From the cell containing the given text, extract its center point as (x, y) coordinate. 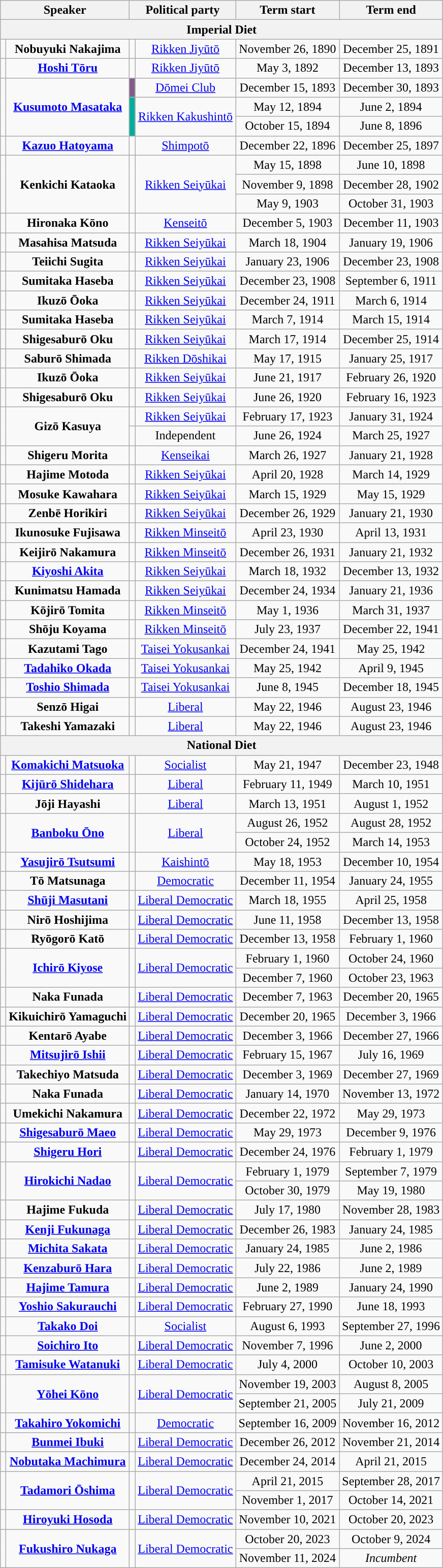
December 13, 1893 (391, 68)
December 30, 1893 (391, 87)
Takeshi Yamazaki (68, 726)
March 18, 1932 (288, 571)
March 13, 1951 (288, 803)
Kazutami Tago (68, 649)
January 23, 1906 (288, 262)
March 17, 1914 (288, 339)
March 15, 1914 (391, 320)
August 1, 1952 (391, 803)
February 16, 1923 (391, 397)
December 3, 1969 (288, 1074)
Kenseikai (185, 455)
November 7, 1996 (288, 1345)
June 2, 2000 (391, 1345)
October 24, 1960 (391, 958)
Keijirō Nakamura (68, 552)
Senzō Higai (68, 707)
December 5, 1903 (288, 223)
December 26, 1983 (288, 1229)
March 10, 1951 (391, 784)
Yasujirō Tsutsumi (68, 862)
Takako Doi (68, 1326)
February 17, 1923 (288, 416)
January 25, 1917 (391, 358)
November 21, 2014 (391, 1442)
June 8, 1896 (391, 126)
October 30, 1979 (288, 1191)
March 6, 1914 (391, 300)
February 27, 1990 (288, 1307)
March 14, 1953 (391, 842)
December 25, 1914 (391, 339)
March 18, 1904 (288, 243)
December 13, 1932 (391, 571)
October 24, 1952 (288, 842)
Kunimatsu Hamada (68, 591)
Jōji Hayashi (68, 803)
June 26, 1924 (288, 436)
Mitsujirō Ishii (68, 1055)
Gizō Kasuya (68, 426)
April 13, 1931 (391, 532)
Kiyoshi Akita (68, 571)
October 23, 1963 (391, 978)
August 26, 1952 (288, 823)
Takechiyo Matsuda (68, 1074)
December 10, 1954 (391, 862)
Tō Matsunaga (68, 881)
Nobuyuki Nakajima (68, 49)
June 11, 1958 (288, 920)
May 19, 1980 (391, 1191)
November 19, 2003 (288, 1384)
Masahisa Matsuda (68, 243)
Kenji Fukunaga (68, 1229)
December 24, 1976 (288, 1152)
October 10, 2003 (391, 1365)
March 7, 1914 (288, 320)
June 2, 1894 (391, 107)
January 21, 1932 (391, 552)
Bunmei Ibuki (68, 1442)
Kenzaburō Hara (68, 1268)
January 24, 1990 (391, 1287)
March 14, 1929 (391, 474)
Political party (183, 10)
September 28, 2017 (391, 1481)
April 23, 1930 (288, 532)
November 1, 2017 (288, 1500)
May 17, 1915 (288, 358)
December 27, 1969 (391, 1074)
July 16, 1969 (391, 1055)
December 22, 1896 (288, 145)
December 7, 1963 (288, 997)
September 6, 1911 (391, 281)
February 11, 1949 (288, 784)
August 28, 1952 (391, 823)
June 21, 1917 (288, 378)
December 22, 1972 (288, 1113)
July 17, 1980 (288, 1210)
May 15, 1898 (288, 165)
December 9, 1976 (391, 1132)
October 15, 1894 (288, 126)
Shigeru Hori (68, 1152)
May 15, 1929 (391, 494)
October 9, 2024 (391, 1539)
June 18, 1993 (391, 1307)
Nobutaka Machimura (68, 1461)
July 4, 2000 (288, 1365)
May 1, 1936 (288, 610)
March 18, 1955 (288, 900)
January 24, 1955 (391, 881)
July 23, 1937 (288, 629)
December 25, 1891 (391, 49)
Hajime Fukuda (68, 1210)
April 9, 1945 (391, 668)
Kijūrō Shidehara (68, 784)
Term start (288, 10)
October 14, 2021 (391, 1500)
March 31, 1937 (391, 610)
July 22, 1986 (288, 1268)
May 21, 1947 (288, 765)
Yōhei Kōno (68, 1394)
December 22, 1941 (391, 629)
February 26, 1920 (391, 378)
December 24, 1934 (288, 591)
Kōjirō Tomita (68, 610)
November 26, 1890 (288, 49)
Michita Sakata (68, 1249)
November 10, 2021 (288, 1520)
Saburō Shimada (68, 358)
Incumbent (391, 1558)
November 9, 1898 (288, 184)
Shigeru Morita (68, 455)
April 25, 1958 (391, 900)
September 27, 1996 (391, 1326)
Term end (391, 10)
November 28, 1983 (391, 1210)
August 8, 2005 (391, 1384)
Ryōgorō Katō (68, 939)
September 21, 2005 (288, 1403)
Shimpotō (185, 145)
September 7, 1979 (391, 1171)
Tadamori Ōshima (68, 1491)
Dōmei Club (185, 87)
December 24, 1941 (288, 649)
December 11, 1903 (391, 223)
Nirō Hoshijima (68, 920)
Yoshio Sakurauchi (68, 1307)
December 11, 1954 (288, 881)
Mosuke Kawahara (68, 494)
Toshio Shimada (68, 687)
Teiichi Sugita (68, 262)
January 31, 1924 (391, 416)
January 21, 1930 (391, 513)
Banboku Ōno (68, 832)
Tamisuke Watanuki (68, 1365)
Imperial Diet (221, 29)
Umekichi Nakamura (68, 1113)
March 15, 1929 (288, 494)
Shōju Koyama (68, 629)
Kikuichirō Yamaguchi (68, 1016)
Zenbē Horikiri (68, 513)
Soichiro Ito (68, 1345)
January 19, 1906 (391, 243)
October 31, 1903 (391, 203)
March 25, 1927 (391, 436)
Speaker (65, 10)
December 26, 2012 (288, 1442)
Kentarō Ayabe (68, 1036)
Takahiro Yokomichi (68, 1423)
November 11, 2024 (288, 1558)
Rikken Kakushintō (185, 116)
November 16, 2012 (391, 1423)
Rikken Dōshikai (185, 358)
July 21, 2009 (391, 1403)
May 12, 1894 (288, 107)
Hironaka Kōno (68, 223)
Fukushiro Nukaga (68, 1549)
Tadahiko Okada (68, 668)
Ikunosuke Fujisawa (68, 532)
Ichirō Kiyose (68, 968)
May 9, 1903 (288, 203)
February 15, 1967 (288, 1055)
Kenseitō (185, 223)
August 6, 1993 (288, 1326)
December 26, 1929 (288, 513)
December 24, 1911 (288, 300)
Kenkichi Kataoka (68, 184)
December 7, 1960 (288, 978)
May 3, 1892 (288, 68)
December 15, 1893 (288, 87)
Komakichi Matsuoka (68, 765)
Independent (185, 436)
Hoshi Tōru (68, 68)
April 20, 1928 (288, 474)
December 23, 1948 (391, 765)
November 13, 1972 (391, 1094)
September 16, 2009 (288, 1423)
Hajime Motoda (68, 474)
June 2, 1986 (391, 1249)
June 26, 1920 (288, 397)
June 10, 1898 (391, 165)
Hiroyuki Hosoda (68, 1520)
Hajime Tamura (68, 1287)
January 21, 1928 (391, 455)
December 26, 1931 (288, 552)
March 26, 1927 (288, 455)
January 14, 1970 (288, 1094)
December 24, 2014 (288, 1461)
Shūji Masutani (68, 900)
December 28, 1902 (391, 184)
May 18, 1953 (288, 862)
Kusumoto Masataka (68, 107)
Hirokichi Nadao (68, 1181)
January 21, 1936 (391, 591)
December 25, 1897 (391, 145)
December 18, 1945 (391, 687)
Shigesaburō Maeo (68, 1132)
June 8, 1945 (288, 687)
Kazuo Hatoyama (68, 145)
Kaishintō (185, 862)
National Diet (221, 745)
December 27, 1966 (391, 1036)
